Locate the cell with the specified text and output its (x, y) center coordinate. 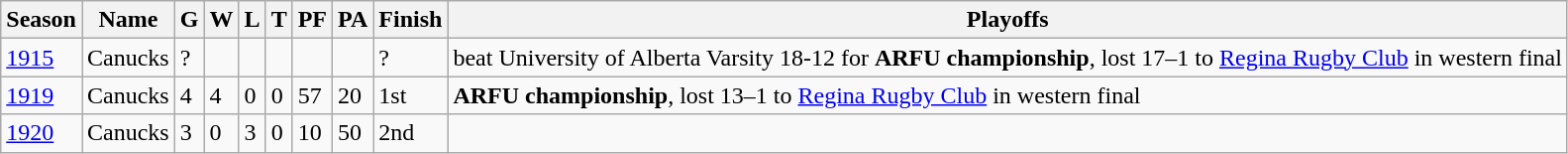
W (222, 20)
1919 (42, 95)
10 (312, 133)
beat University of Alberta Varsity 18-12 for ARFU championship, lost 17–1 to Regina Rugby Club in western final (1008, 58)
Season (42, 20)
PA (353, 20)
G (189, 20)
ARFU championship, lost 13–1 to Regina Rugby Club in western final (1008, 95)
L (252, 20)
1st (410, 95)
57 (312, 95)
20 (353, 95)
2nd (410, 133)
Finish (410, 20)
Playoffs (1008, 20)
PF (312, 20)
1915 (42, 58)
Name (128, 20)
1920 (42, 133)
50 (353, 133)
T (279, 20)
